Extract the (x, y) coordinate from the center of the cell holding the provided text.  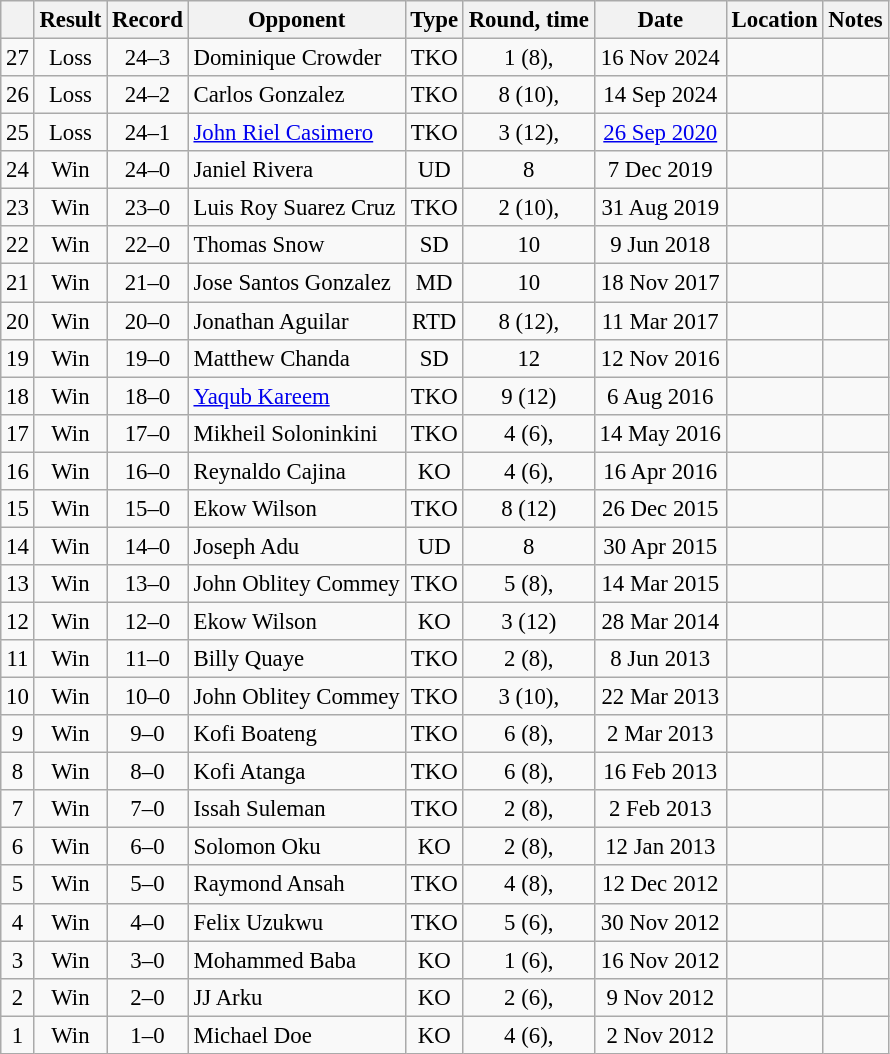
16 Apr 2016 (660, 471)
19–0 (148, 358)
23 (18, 208)
12 Jan 2013 (660, 847)
15 (18, 509)
3 (10), (528, 697)
Opponent (296, 20)
1–0 (148, 1035)
12 Nov 2016 (660, 358)
24–2 (148, 95)
John Riel Casimero (296, 133)
12 Dec 2012 (660, 885)
22 Mar 2013 (660, 697)
9 Nov 2012 (660, 997)
Raymond Ansah (296, 885)
16 (18, 471)
9 (18, 734)
23–0 (148, 208)
16 Nov 2024 (660, 58)
Record (148, 20)
Issah Suleman (296, 809)
5 (18, 885)
Round, time (528, 20)
17 (18, 433)
20–0 (148, 321)
14–0 (148, 546)
14 (18, 546)
16 Feb 2013 (660, 772)
5 (6), (528, 922)
6 Aug 2016 (660, 396)
9 (12) (528, 396)
8 (10), (528, 95)
13 (18, 584)
11 Mar 2017 (660, 321)
21–0 (148, 283)
17–0 (148, 433)
MD (434, 283)
8–0 (148, 772)
Jose Santos Gonzalez (296, 283)
4–0 (148, 922)
19 (18, 358)
24–1 (148, 133)
21 (18, 283)
1 (18, 1035)
Mohammed Baba (296, 960)
24–3 (148, 58)
10–0 (148, 697)
Reynaldo Cajina (296, 471)
16–0 (148, 471)
1 (8), (528, 58)
24–0 (148, 170)
24 (18, 170)
14 Mar 2015 (660, 584)
Location (774, 20)
9–0 (148, 734)
Solomon Oku (296, 847)
26 Dec 2015 (660, 509)
RTD (434, 321)
7 (18, 809)
Kofi Atanga (296, 772)
20 (18, 321)
Dominique Crowder (296, 58)
Type (434, 20)
31 Aug 2019 (660, 208)
3 (12), (528, 133)
8 (12) (528, 509)
Matthew Chanda (296, 358)
11 (18, 659)
2–0 (148, 997)
18 (18, 396)
13–0 (148, 584)
8 Jun 2013 (660, 659)
22 (18, 245)
Luis Roy Suarez Cruz (296, 208)
12–0 (148, 621)
5 (8), (528, 584)
Felix Uzukwu (296, 922)
Janiel Rivera (296, 170)
11–0 (148, 659)
28 Mar 2014 (660, 621)
7–0 (148, 809)
2 Feb 2013 (660, 809)
15–0 (148, 509)
Notes (856, 20)
Date (660, 20)
27 (18, 58)
25 (18, 133)
26 Sep 2020 (660, 133)
3–0 (148, 960)
Thomas Snow (296, 245)
30 Nov 2012 (660, 922)
1 (6), (528, 960)
Mikheil Soloninkini (296, 433)
3 (12) (528, 621)
Result (70, 20)
Kofi Boateng (296, 734)
18 Nov 2017 (660, 283)
26 (18, 95)
Joseph Adu (296, 546)
Michael Doe (296, 1035)
16 Nov 2012 (660, 960)
Billy Quaye (296, 659)
8 (12), (528, 321)
2 (18, 997)
18–0 (148, 396)
Yaqub Kareem (296, 396)
JJ Arku (296, 997)
Carlos Gonzalez (296, 95)
Jonathan Aguilar (296, 321)
2 (10), (528, 208)
7 Dec 2019 (660, 170)
2 Nov 2012 (660, 1035)
4 (8), (528, 885)
30 Apr 2015 (660, 546)
2 (6), (528, 997)
22–0 (148, 245)
5–0 (148, 885)
14 Sep 2024 (660, 95)
9 Jun 2018 (660, 245)
6 (18, 847)
2 Mar 2013 (660, 734)
3 (18, 960)
4 (18, 922)
6–0 (148, 847)
14 May 2016 (660, 433)
